Determine the (x, y) coordinate at the center of the cell enclosing the given text.  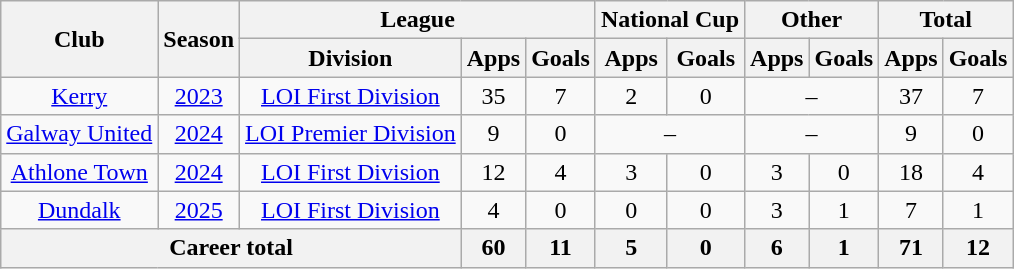
6 (777, 248)
Kerry (80, 96)
37 (911, 96)
2 (631, 96)
Club (80, 39)
Career total (231, 248)
Season (199, 39)
LOI Premier Division (351, 134)
2025 (199, 210)
2023 (199, 96)
60 (493, 248)
Total (946, 20)
5 (631, 248)
National Cup (670, 20)
Division (351, 58)
71 (911, 248)
35 (493, 96)
Athlone Town (80, 172)
League (418, 20)
Other (812, 20)
11 (561, 248)
18 (911, 172)
Galway United (80, 134)
Dundalk (80, 210)
